Locate the cell with the specified text and output its (X, Y) center coordinate. 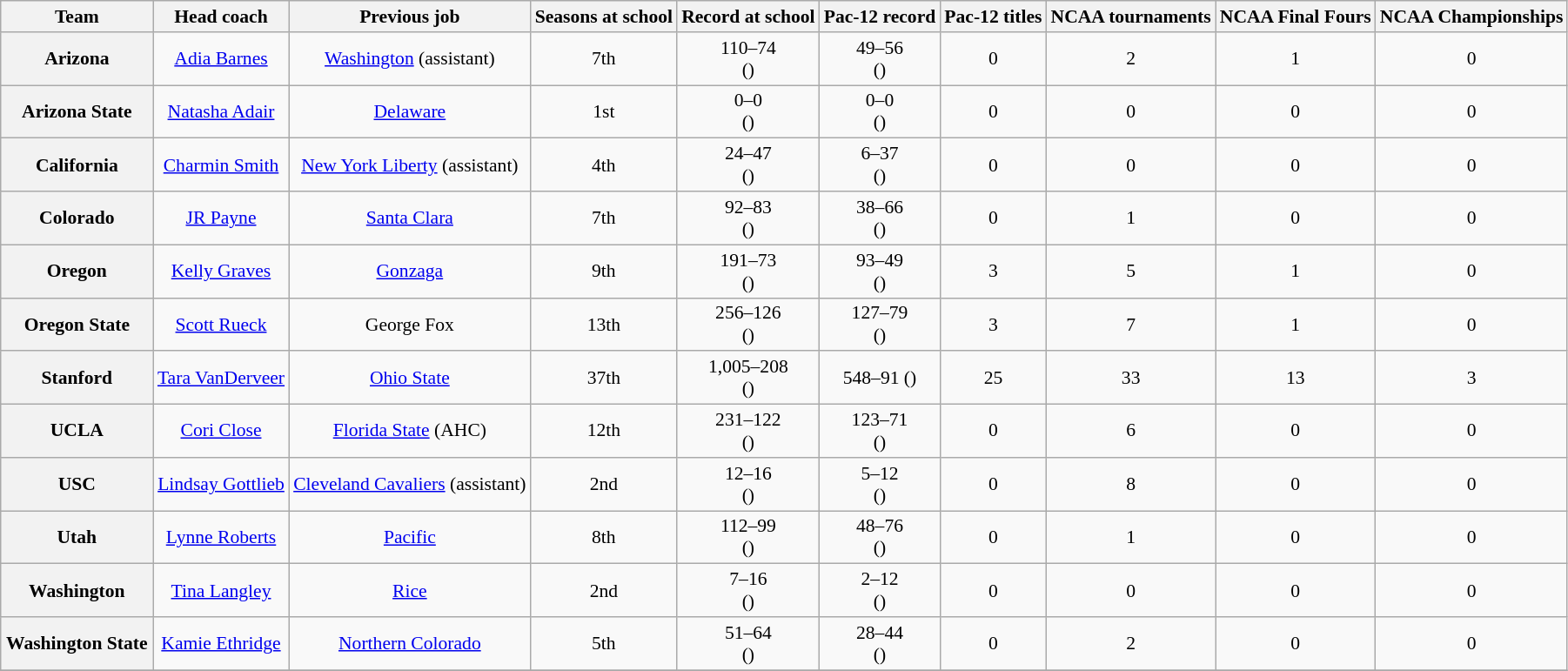
Pac-12 titles (993, 17)
Gonzaga (410, 272)
Utah (77, 538)
Team (77, 17)
Record at school (748, 17)
Oregon (77, 272)
9th (604, 272)
1st (604, 111)
Cleveland Cavaliers (assistant) (410, 484)
Washington (77, 590)
112–99() (748, 538)
Seasons at school (604, 17)
NCAA Final Fours (1296, 17)
JR Payne (221, 218)
NCAA Championships (1472, 17)
Scott Rueck (221, 324)
USC (77, 484)
Washington State (77, 644)
Head coach (221, 17)
Arizona (77, 59)
12th (604, 432)
24–47() (748, 165)
123–71() (881, 432)
4th (604, 165)
6 (1131, 432)
Tara VanDerveer (221, 378)
28–44() (881, 644)
New York Liberty (assistant) (410, 165)
Rice (410, 590)
Pacific (410, 538)
Lynne Roberts (221, 538)
48–76() (881, 538)
93–49() (881, 272)
Arizona State (77, 111)
UCLA (77, 432)
Cori Close (221, 432)
Oregon State (77, 324)
Charmin Smith (221, 165)
5 (1131, 272)
51–64() (748, 644)
George Fox (410, 324)
Tina Langley (221, 590)
7 (1131, 324)
231–122() (748, 432)
256–126() (748, 324)
NCAA tournaments (1131, 17)
Kamie Ethridge (221, 644)
Florida State (AHC) (410, 432)
Natasha Adair (221, 111)
7–16() (748, 590)
127–79() (881, 324)
8th (604, 538)
548–91 () (881, 378)
Washington (assistant) (410, 59)
12–16() (748, 484)
49–56() (881, 59)
5–12() (881, 484)
110–74() (748, 59)
Adia Barnes (221, 59)
13th (604, 324)
Pac-12 record (881, 17)
Ohio State (410, 378)
37th (604, 378)
38–66() (881, 218)
6–37() (881, 165)
5th (604, 644)
Santa Clara (410, 218)
Kelly Graves (221, 272)
Stanford (77, 378)
8 (1131, 484)
191–73() (748, 272)
California (77, 165)
Previous job (410, 17)
33 (1131, 378)
Delaware (410, 111)
25 (993, 378)
Northern Colorado (410, 644)
13 (1296, 378)
Lindsay Gottlieb (221, 484)
Colorado (77, 218)
1,005–208() (748, 378)
2–12() (881, 590)
92–83() (748, 218)
